For the text-containing cell, return its midpoint in (x, y) coordinate format. 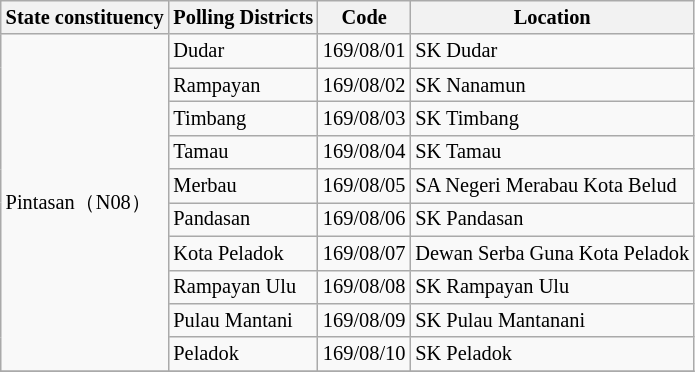
SK Tamau (552, 152)
169/08/02 (364, 85)
SA Negeri Merabau Kota Belud (552, 186)
Pintasan（N08） (85, 202)
Merbau (243, 186)
Tamau (243, 152)
Pandasan (243, 219)
Dewan Serba Guna Kota Peladok (552, 253)
Code (364, 17)
Pulau Mantani (243, 320)
169/08/06 (364, 219)
SK Peladok (552, 354)
Polling Districts (243, 17)
SK Pandasan (552, 219)
Peladok (243, 354)
SK Rampayan Ulu (552, 287)
169/08/01 (364, 51)
169/08/05 (364, 186)
Rampayan Ulu (243, 287)
SK Dudar (552, 51)
169/08/10 (364, 354)
Rampayan (243, 85)
169/08/09 (364, 320)
169/08/04 (364, 152)
Kota Peladok (243, 253)
Location (552, 17)
Dudar (243, 51)
169/08/07 (364, 253)
Timbang (243, 118)
169/08/03 (364, 118)
State constituency (85, 17)
SK Nanamun (552, 85)
169/08/08 (364, 287)
SK Pulau Mantanani (552, 320)
SK Timbang (552, 118)
